Determine the [X, Y] coordinate at the center of the cell enclosing the given text.  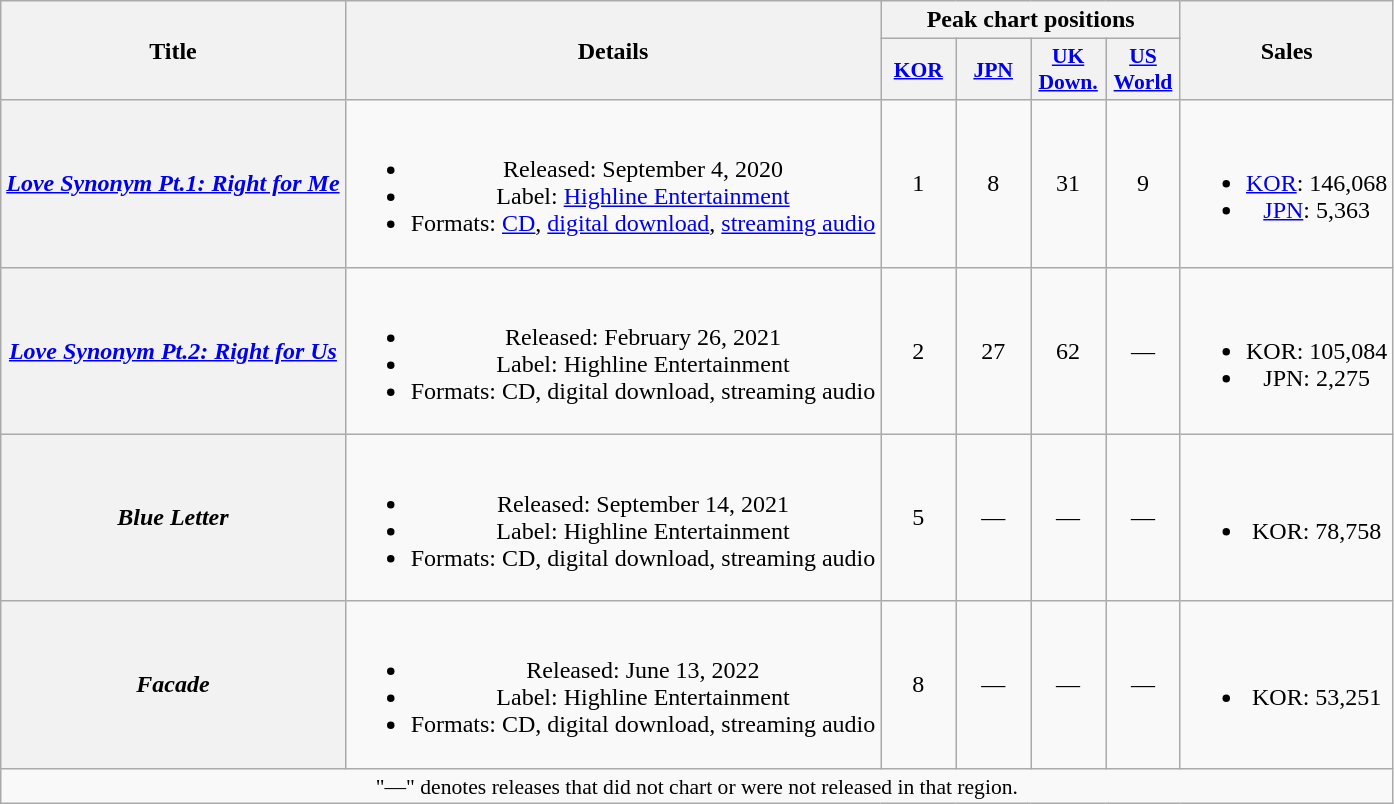
2 [918, 350]
"—" denotes releases that did not chart or were not released in that region. [697, 786]
Love Synonym Pt.1: Right for Me [173, 184]
Peak chart positions [1031, 20]
Released: June 13, 2022Label: Highline EntertainmentFormats: CD, digital download, streaming audio [613, 684]
JPN [994, 70]
Sales [1286, 50]
9 [1144, 184]
Love Synonym Pt.2: Right for Us [173, 350]
UKDown. [1068, 70]
USWorld [1144, 70]
5 [918, 518]
KOR: 78,758 [1286, 518]
Released: September 4, 2020Label: Highline EntertainmentFormats: CD, digital download, streaming audio [613, 184]
Facade [173, 684]
Released: February 26, 2021Label: Highline EntertainmentFormats: CD, digital download, streaming audio [613, 350]
Released: September 14, 2021Label: Highline EntertainmentFormats: CD, digital download, streaming audio [613, 518]
27 [994, 350]
Blue Letter [173, 518]
KOR: 105,084JPN: 2,275 [1286, 350]
KOR [918, 70]
1 [918, 184]
31 [1068, 184]
Title [173, 50]
KOR: 53,251 [1286, 684]
KOR: 146,068JPN: 5,363 [1286, 184]
Details [613, 50]
62 [1068, 350]
